Search for the cell housing the specified text and yield its (x, y) center coordinate. 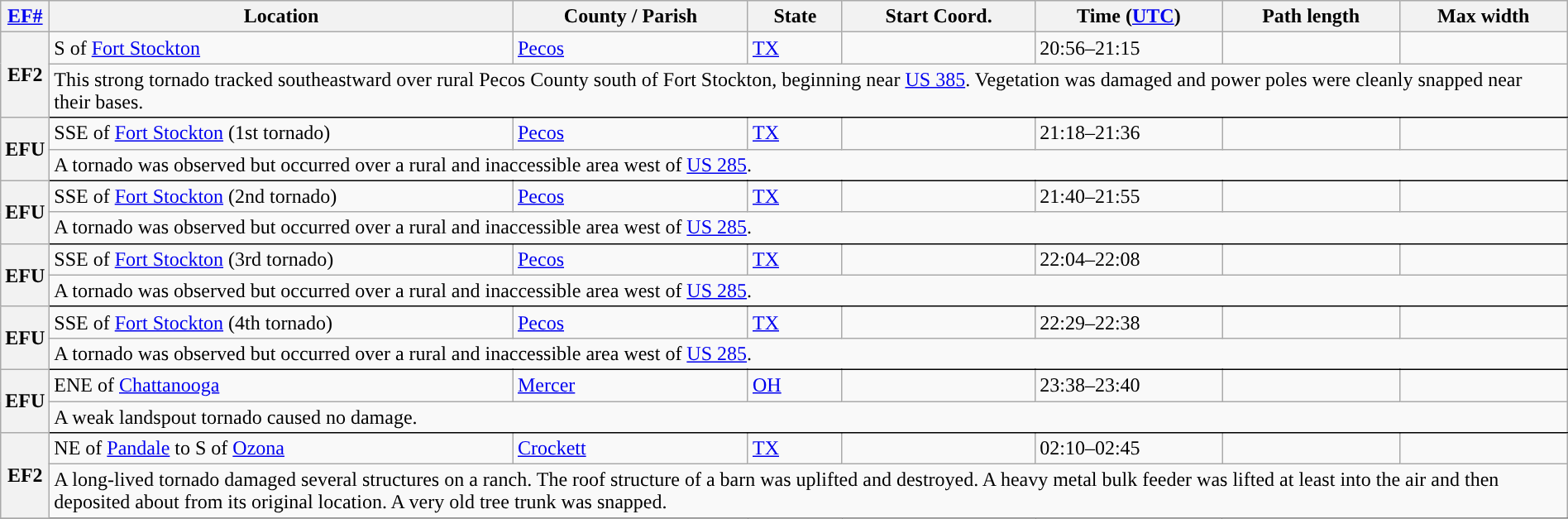
SSE of Fort Stockton (4th tornado) (281, 322)
Start Coord. (938, 17)
EF# (25, 17)
21:40–21:55 (1129, 196)
S of Fort Stockton (281, 48)
State (795, 17)
County / Parish (630, 17)
SSE of Fort Stockton (3rd tornado) (281, 259)
SSE of Fort Stockton (2nd tornado) (281, 196)
02:10–02:45 (1129, 449)
Location (281, 17)
Max width (1484, 17)
21:18–21:36 (1129, 133)
Crockett (630, 449)
NE of Pandale to S of Ozona (281, 449)
Path length (1311, 17)
ENE of Chattanooga (281, 385)
Mercer (630, 385)
A weak landspout tornado caused no damage. (809, 416)
Time (UTC) (1129, 17)
22:29–22:38 (1129, 322)
23:38–23:40 (1129, 385)
22:04–22:08 (1129, 259)
OH (795, 385)
20:56–21:15 (1129, 48)
SSE of Fort Stockton (1st tornado) (281, 133)
